Return [x, y] of the center of cell containing provided text 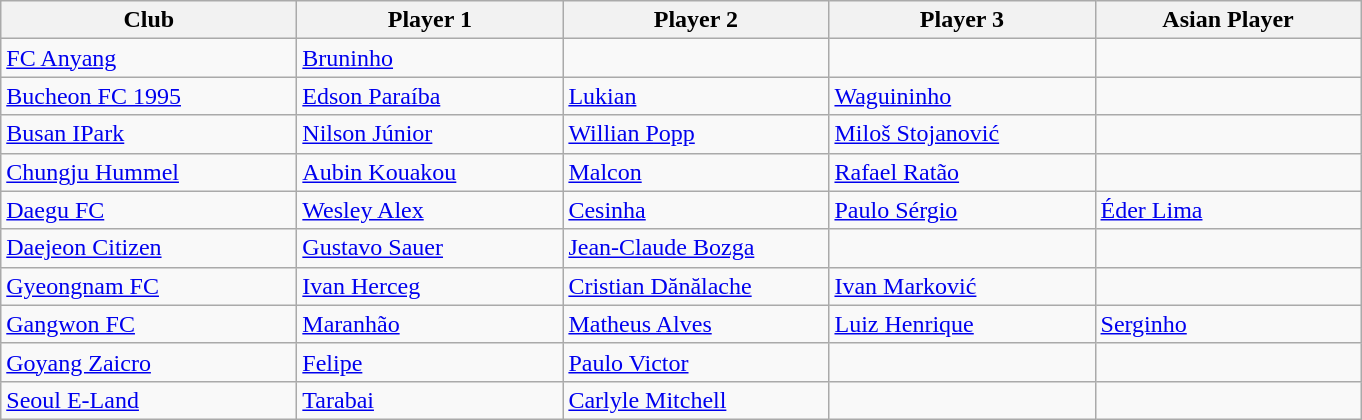
Goyang Zaicro [149, 362]
Matheus Alves [696, 324]
Paulo Sérgio [962, 210]
FC Anyang [149, 58]
Éder Lima [1228, 210]
Player 3 [962, 20]
Serginho [1228, 324]
Gyeongnam FC [149, 286]
Gustavo Sauer [430, 248]
Nilson Júnior [430, 134]
Malcon [696, 172]
Player 2 [696, 20]
Maranhão [430, 324]
Daejeon Citizen [149, 248]
Luiz Henrique [962, 324]
Willian Popp [696, 134]
Cesinha [696, 210]
Asian Player [1228, 20]
Tarabai [430, 400]
Carlyle Mitchell [696, 400]
Rafael Ratão [962, 172]
Daegu FC [149, 210]
Bruninho [430, 58]
Gangwon FC [149, 324]
Wesley Alex [430, 210]
Chungju Hummel [149, 172]
Miloš Stojanović [962, 134]
Ivan Herceg [430, 286]
Edson Paraíba [430, 96]
Jean-Claude Bozga [696, 248]
Seoul E-Land [149, 400]
Felipe [430, 362]
Lukian [696, 96]
Club [149, 20]
Aubin Kouakou [430, 172]
Waguininho [962, 96]
Player 1 [430, 20]
Busan IPark [149, 134]
Ivan Marković [962, 286]
Paulo Victor [696, 362]
Bucheon FC 1995 [149, 96]
Cristian Dănălache [696, 286]
